Return the [x, y] coordinate for the center point of the cell that contains the specified text.  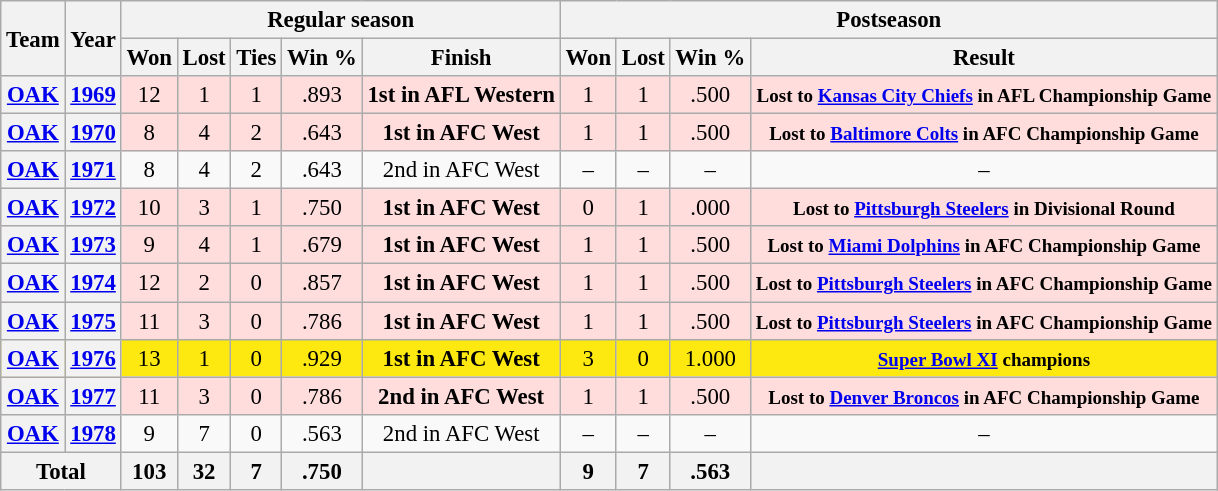
1977 [93, 396]
.929 [322, 358]
1976 [93, 358]
1969 [93, 95]
Lost to Kansas City Chiefs in AFL Championship Game [984, 95]
Result [984, 58]
1972 [93, 208]
.857 [322, 283]
1973 [93, 245]
.000 [710, 208]
Lost to Baltimore Colts in AFC Championship Game [984, 133]
103 [149, 471]
1st in AFL Western [461, 95]
Team [33, 38]
.679 [322, 245]
Regular season [340, 20]
Total [61, 471]
Postseason [888, 20]
.893 [322, 95]
10 [149, 208]
13 [149, 358]
Super Bowl XI champions [984, 358]
1971 [93, 170]
1975 [93, 321]
1.000 [710, 358]
32 [204, 471]
Lost to Pittsburgh Steelers in Divisional Round [984, 208]
1970 [93, 133]
Lost to Miami Dolphins in AFC Championship Game [984, 245]
1978 [93, 433]
1974 [93, 283]
Finish [461, 58]
Ties [256, 58]
Lost to Denver Broncos in AFC Championship Game [984, 396]
Year [93, 38]
